Detect which cell encompasses the target text, then output its (X, Y) center coordinate. 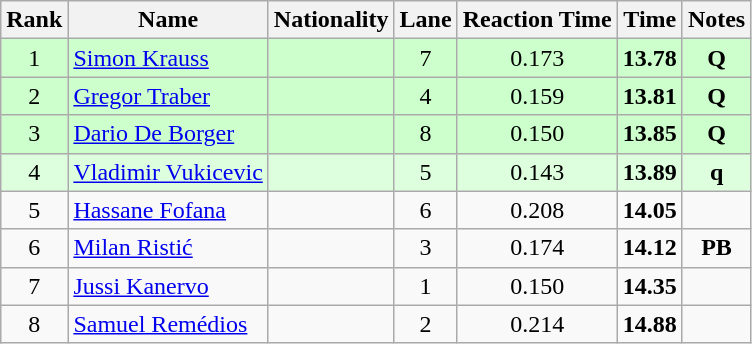
14.35 (650, 286)
Jussi Kanervo (168, 286)
q (716, 172)
Time (650, 20)
Vladimir Vukicevic (168, 172)
Dario De Borger (168, 134)
Lane (426, 20)
13.85 (650, 134)
13.78 (650, 58)
14.88 (650, 324)
Milan Ristić (168, 248)
Samuel Remédios (168, 324)
14.05 (650, 210)
0.159 (537, 96)
Rank (34, 20)
13.81 (650, 96)
14.12 (650, 248)
Simon Krauss (168, 58)
Notes (716, 20)
PB (716, 248)
Hassane Fofana (168, 210)
Reaction Time (537, 20)
0.214 (537, 324)
0.208 (537, 210)
0.174 (537, 248)
Name (168, 20)
13.89 (650, 172)
0.173 (537, 58)
0.143 (537, 172)
Gregor Traber (168, 96)
Nationality (331, 20)
